From the cell containing the given text, extract its center point as [x, y] coordinate. 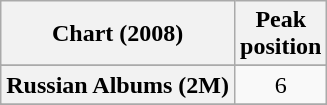
Peak position [281, 34]
Russian Albums (2M) [118, 85]
Chart (2008) [118, 34]
6 [281, 85]
